Determine the (X, Y) coordinate at the center of the cell enclosing the given text.  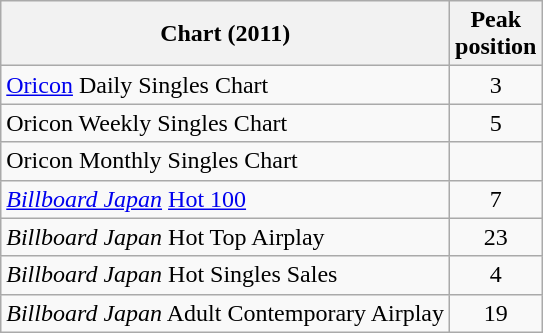
Billboard Japan Hot Top Airplay (226, 237)
5 (496, 123)
19 (496, 313)
3 (496, 85)
4 (496, 275)
Chart (2011) (226, 34)
Peakposition (496, 34)
Oricon Monthly Singles Chart (226, 161)
Oricon Weekly Singles Chart (226, 123)
7 (496, 199)
Oricon Daily Singles Chart (226, 85)
Billboard Japan Hot Singles Sales (226, 275)
23 (496, 237)
Billboard Japan Adult Contemporary Airplay (226, 313)
Billboard Japan Hot 100 (226, 199)
